Pinpoint the cell where the given text exists, returning its [X, Y] midpoint coordinate. 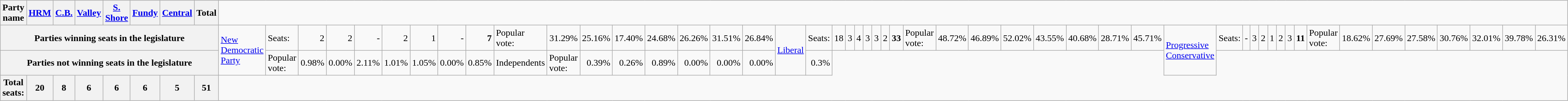
Progressive Conservative [1190, 50]
7 [480, 38]
40.68% [1082, 38]
27.58% [1421, 38]
25.16% [596, 38]
46.89% [984, 38]
C.B. [64, 13]
45.71% [1147, 38]
17.40% [628, 38]
1.05% [424, 63]
Central [177, 13]
26.31% [1552, 38]
27.69% [1389, 38]
Valley [89, 13]
5 [177, 88]
30.76% [1454, 38]
Independents [520, 63]
11 [1300, 38]
Fundy [145, 13]
0.98% [312, 63]
HRM [40, 13]
43.55% [1050, 38]
18 [839, 38]
Parties winning seats in the legislature [109, 38]
20 [40, 88]
31.51% [726, 38]
0.85% [480, 63]
1.01% [396, 63]
0.39% [596, 63]
0.3% [819, 63]
24.68% [661, 38]
Liberal [790, 50]
39.78% [1519, 38]
8 [64, 88]
52.02% [1017, 38]
28.71% [1115, 38]
26.84% [759, 38]
2.11% [368, 63]
S. Shore [116, 13]
51 [207, 88]
Parties not winning seats in the legislature [109, 63]
4 [859, 38]
31.29% [563, 38]
18.62% [1356, 38]
48.72% [952, 38]
32.01% [1486, 38]
33 [896, 38]
26.26% [693, 38]
0.26% [628, 63]
New Democratic Party [242, 50]
0.89% [661, 63]
Total seats: [13, 88]
Party name [13, 13]
Total [207, 13]
